For the text-containing cell, return its midpoint in [x, y] coordinate format. 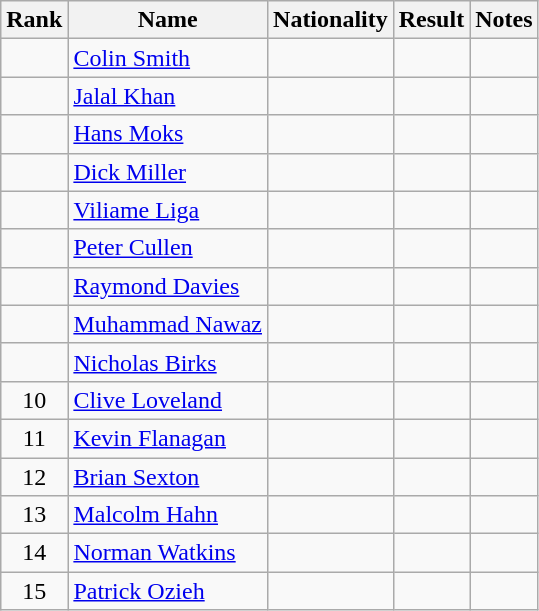
Notes [504, 20]
Nicholas Birks [168, 362]
15 [34, 591]
13 [34, 515]
Result [431, 20]
12 [34, 477]
Name [168, 20]
Colin Smith [168, 58]
Dick Miller [168, 172]
Patrick Ozieh [168, 591]
Raymond Davies [168, 286]
Malcolm Hahn [168, 515]
10 [34, 400]
Muhammad Nawaz [168, 324]
Clive Loveland [168, 400]
11 [34, 438]
14 [34, 553]
Viliame Liga [168, 210]
Peter Cullen [168, 248]
Brian Sexton [168, 477]
Rank [34, 20]
Jalal Khan [168, 96]
Nationality [331, 20]
Hans Moks [168, 134]
Norman Watkins [168, 553]
Kevin Flanagan [168, 438]
